Pinpoint the cell where the given text exists, returning its [x, y] midpoint coordinate. 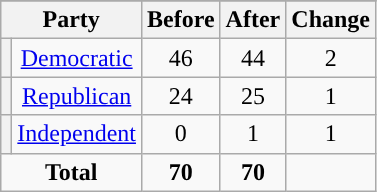
44 [253, 58]
2 [331, 58]
Total [72, 172]
24 [180, 96]
46 [180, 58]
Republican [77, 96]
Democratic [77, 58]
After [253, 20]
0 [180, 134]
Change [331, 20]
Independent [77, 134]
Before [180, 20]
Party [72, 20]
25 [253, 96]
